Provide the [x, y] coordinate of the cell's center where the given text is located.  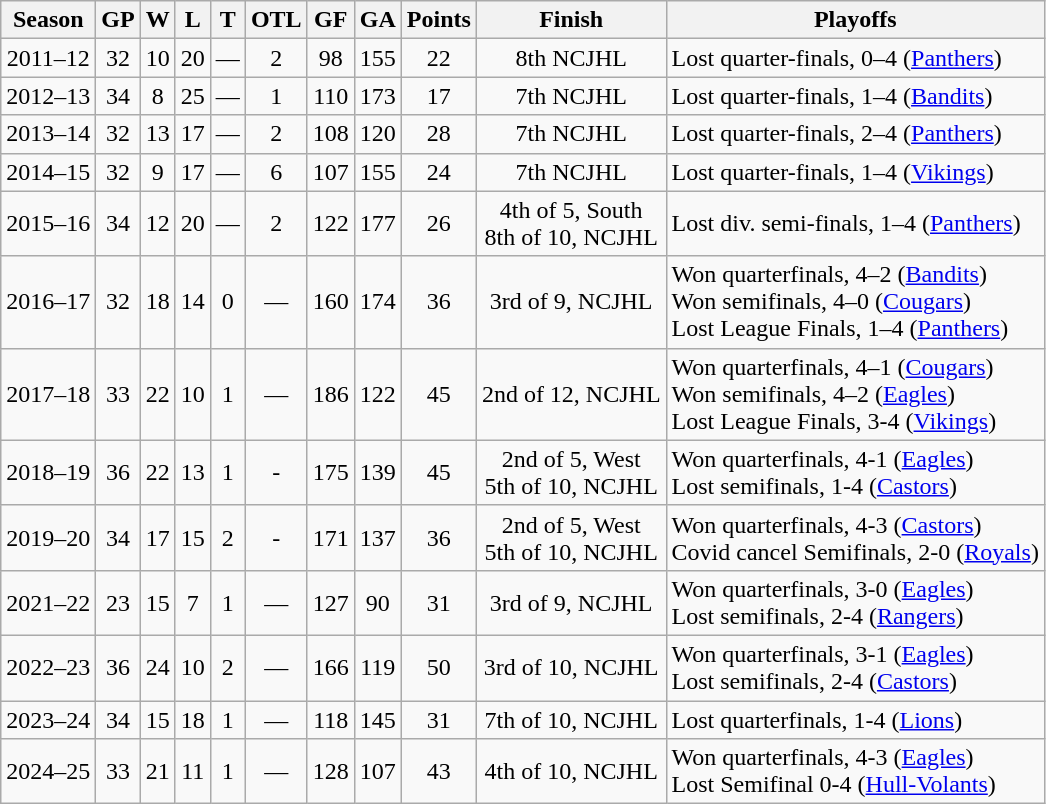
166 [330, 668]
Lost quarter-finals, 2–4 (Panthers) [855, 134]
W [158, 20]
28 [438, 134]
26 [438, 224]
128 [330, 772]
3rd of 10, NCJHL [571, 668]
2024–25 [48, 772]
2011–12 [48, 58]
0 [228, 302]
175 [330, 472]
137 [378, 538]
118 [330, 719]
186 [330, 394]
Won quarterfinals, 3-0 (Eagles)Lost semifinals, 2-4 (Rangers) [855, 602]
90 [378, 602]
4th of 10, NCJHL [571, 772]
6 [276, 172]
2015–16 [48, 224]
9 [158, 172]
145 [378, 719]
Lost quarterfinals, 1-4 (Lions) [855, 719]
7 [192, 602]
Points [438, 20]
2017–18 [48, 394]
2013–14 [48, 134]
108 [330, 134]
25 [192, 96]
Lost div. semi-finals, 1–4 (Panthers) [855, 224]
110 [330, 96]
Playoffs [855, 20]
Won quarterfinals, 4–2 (Bandits)Won semifinals, 4–0 (Cougars)Lost League Finals, 1–4 (Panthers) [855, 302]
14 [192, 302]
GF [330, 20]
11 [192, 772]
160 [330, 302]
2023–24 [48, 719]
8th NCJHL [571, 58]
OTL [276, 20]
173 [378, 96]
23 [118, 602]
139 [378, 472]
Lost quarter-finals, 1–4 (Bandits) [855, 96]
2021–22 [48, 602]
2016–17 [48, 302]
Won quarterfinals, 4-1 (Eagles)Lost semifinals, 1-4 (Castors) [855, 472]
21 [158, 772]
2022–23 [48, 668]
2019–20 [48, 538]
GP [118, 20]
Won quarterfinals, 3-1 (Eagles)Lost semifinals, 2-4 (Castors) [855, 668]
Season [48, 20]
12 [158, 224]
174 [378, 302]
GA [378, 20]
Finish [571, 20]
50 [438, 668]
119 [378, 668]
98 [330, 58]
177 [378, 224]
7th of 10, NCJHL [571, 719]
T [228, 20]
2014–15 [48, 172]
43 [438, 772]
2nd of 12, NCJHL [571, 394]
171 [330, 538]
Won quarterfinals, 4-3 (Castors)Covid cancel Semifinals, 2-0 (Royals) [855, 538]
Won quarterfinals, 4–1 (Cougars)Won semifinals, 4–2 (Eagles)Lost League Finals, 3-4 (Vikings) [855, 394]
Lost quarter-finals, 1–4 (Vikings) [855, 172]
Lost quarter-finals, 0–4 (Panthers) [855, 58]
2012–13 [48, 96]
120 [378, 134]
127 [330, 602]
8 [158, 96]
Won quarterfinals, 4-3 (Eagles)Lost Semifinal 0-4 (Hull-Volants) [855, 772]
2018–19 [48, 472]
4th of 5, South8th of 10, NCJHL [571, 224]
L [192, 20]
